Search for the cell housing the specified text and yield its (X, Y) center coordinate. 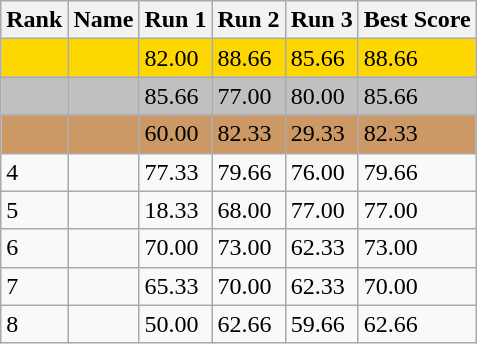
6 (34, 248)
50.00 (176, 324)
68.00 (248, 210)
4 (34, 172)
60.00 (176, 134)
18.33 (176, 210)
65.33 (176, 286)
82.00 (176, 58)
Run 2 (248, 20)
77.33 (176, 172)
Run 3 (322, 20)
Name (104, 20)
59.66 (322, 324)
5 (34, 210)
Run 1 (176, 20)
80.00 (322, 96)
Best Score (417, 20)
8 (34, 324)
76.00 (322, 172)
29.33 (322, 134)
Rank (34, 20)
7 (34, 286)
